Identify which cell holds the provided text, then report its (X, Y) central coordinate. 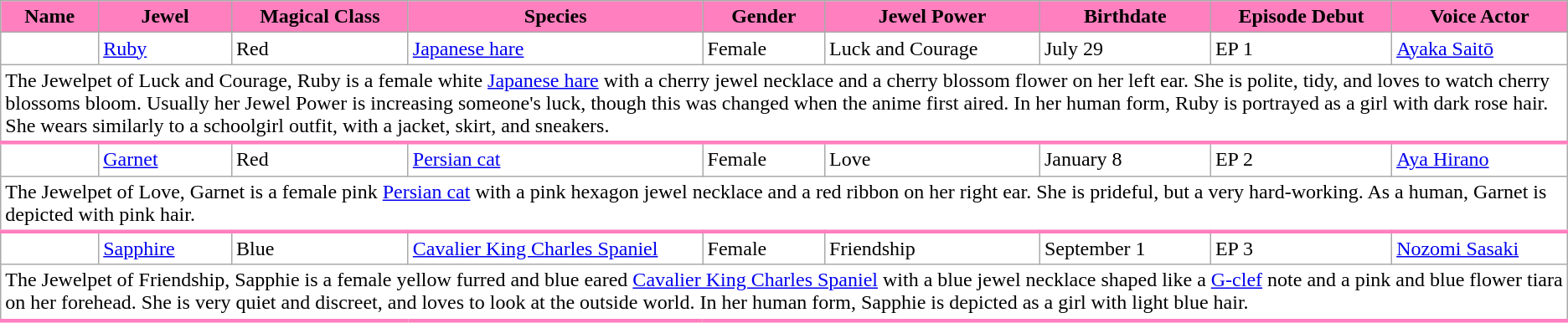
Gender (764, 17)
EP 1 (1301, 49)
Love (933, 159)
EP 3 (1301, 249)
Luck and Courage (933, 49)
Friendship (933, 249)
Nozomi Sasaki (1480, 249)
Ruby (166, 49)
Birthdate (1125, 17)
Species (555, 17)
Japanese hare (555, 49)
Persian cat (555, 159)
Magical Class (320, 17)
Blue (320, 249)
January 8 (1125, 159)
Jewel Power (933, 17)
EP 2 (1301, 159)
Voice Actor (1480, 17)
Sapphire (166, 249)
Episode Debut (1301, 17)
July 29 (1125, 49)
Aya Hirano (1480, 159)
September 1 (1125, 249)
Cavalier King Charles Spaniel (555, 249)
Ayaka Saitō (1480, 49)
Garnet (166, 159)
Jewel (166, 17)
Name (50, 17)
